Capture the cell that displays the provided text and extract its [X, Y] central coordinate. 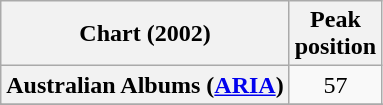
Peakposition [335, 34]
57 [335, 85]
Australian Albums (ARIA) [145, 85]
Chart (2002) [145, 34]
